Pinpoint the cell where the given text exists, returning its [x, y] midpoint coordinate. 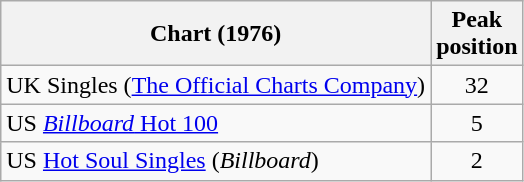
Peakposition [477, 34]
UK Singles (The Official Charts Company) [216, 85]
5 [477, 123]
US Hot Soul Singles (Billboard) [216, 161]
2 [477, 161]
32 [477, 85]
US Billboard Hot 100 [216, 123]
Chart (1976) [216, 34]
